From the cell containing the given text, extract its center point as (X, Y) coordinate. 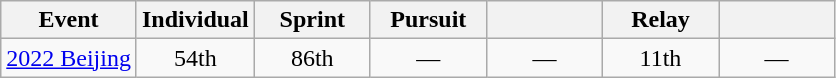
Relay (660, 20)
11th (660, 58)
Sprint (312, 20)
Pursuit (428, 20)
54th (195, 58)
2022 Beijing (69, 58)
Event (69, 20)
Individual (195, 20)
86th (312, 58)
